From the cell containing the given text, extract its center point as [x, y] coordinate. 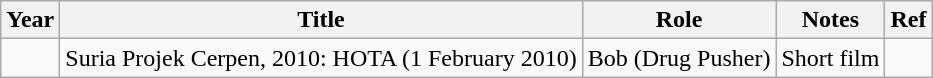
Title [321, 20]
Short film [830, 58]
Year [30, 20]
Suria Projek Cerpen, 2010: HOTA (1 February 2010) [321, 58]
Ref [908, 20]
Role [679, 20]
Notes [830, 20]
Bob (Drug Pusher) [679, 58]
